Search for the cell housing the specified text and yield its (x, y) center coordinate. 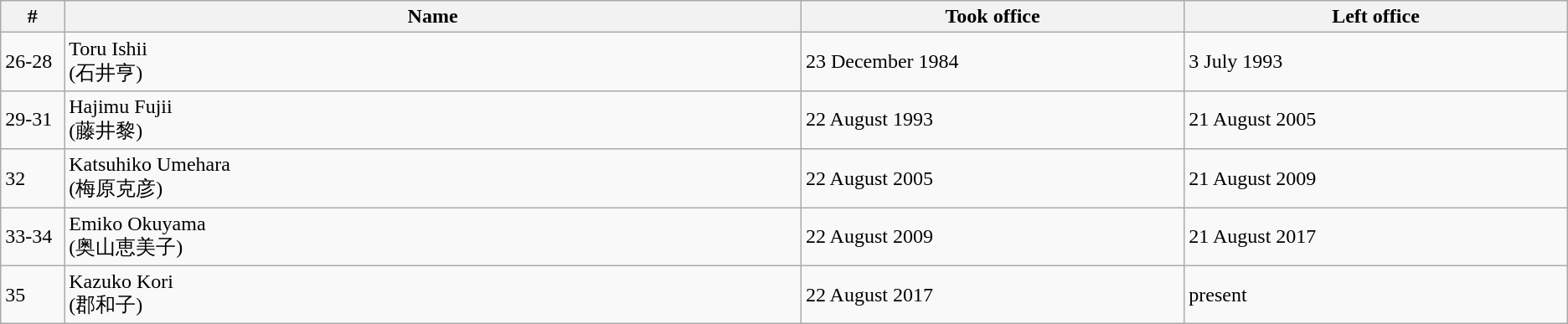
Toru Ishii(石井亨) (433, 62)
22 August 1993 (992, 120)
21 August 2009 (1375, 178)
present (1375, 295)
Left office (1375, 17)
# (33, 17)
Katsuhiko Umehara(梅原克彦) (433, 178)
22 August 2009 (992, 237)
3 July 1993 (1375, 62)
23 December 1984 (992, 62)
35 (33, 295)
32 (33, 178)
Emiko Okuyama(奥山恵美子) (433, 237)
Hajimu Fujii(藤井黎) (433, 120)
Took office (992, 17)
21 August 2017 (1375, 237)
29-31 (33, 120)
Kazuko Kori(郡和子) (433, 295)
21 August 2005 (1375, 120)
26-28 (33, 62)
22 August 2017 (992, 295)
33-34 (33, 237)
22 August 2005 (992, 178)
Name (433, 17)
